Identify which cell holds the provided text, then report its (X, Y) central coordinate. 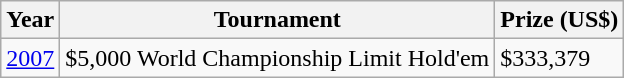
Tournament (278, 20)
Year (30, 20)
$333,379 (560, 58)
2007 (30, 58)
Prize (US$) (560, 20)
$5,000 World Championship Limit Hold'em (278, 58)
